Determine the (X, Y) coordinate at the center of the cell enclosing the given text.  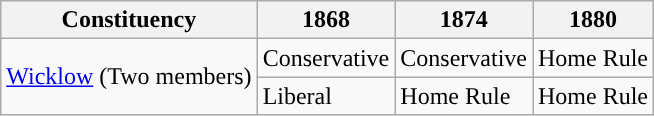
1874 (464, 20)
Wicklow (Two members) (129, 77)
Constituency (129, 20)
1868 (326, 20)
Liberal (326, 96)
1880 (592, 20)
